Capture the cell that displays the provided text and extract its (x, y) central coordinate. 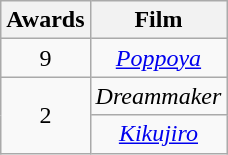
Poppoya (158, 58)
Dreammaker (158, 96)
Film (158, 20)
Awards (46, 20)
2 (46, 115)
9 (46, 58)
Kikujiro (158, 134)
